Locate the cell with the specified text and output its [X, Y] center coordinate. 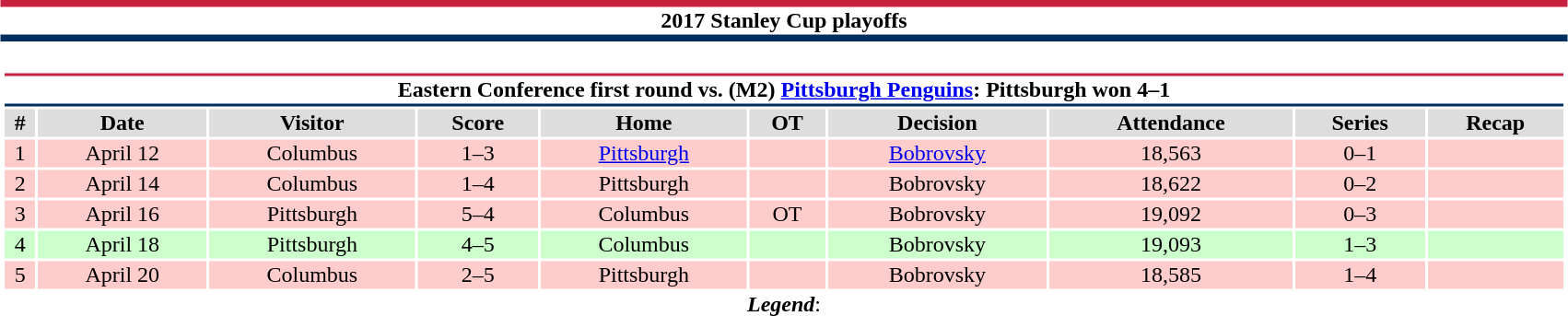
18,585 [1171, 275]
April 14 [122, 183]
Home [643, 123]
5–4 [477, 215]
19,092 [1171, 215]
0–2 [1360, 183]
3 [20, 215]
2017 Stanley Cup playoffs [784, 20]
1 [20, 154]
Visitor [311, 123]
Series [1360, 123]
0–1 [1360, 154]
Attendance [1171, 123]
Recap [1496, 123]
18,622 [1171, 183]
18,563 [1171, 154]
April 12 [122, 154]
2 [20, 183]
April 20 [122, 275]
0–3 [1360, 215]
Eastern Conference first round vs. (M2) Pittsburgh Penguins: Pittsburgh won 4–1 [783, 90]
April 16 [122, 215]
Decision [938, 123]
Date [122, 123]
2–5 [477, 275]
5 [20, 275]
# [20, 123]
4–5 [477, 244]
19,093 [1171, 244]
Score [477, 123]
April 18 [122, 244]
4 [20, 244]
